Determine the [X, Y] coordinate at the center of the cell enclosing the given text.  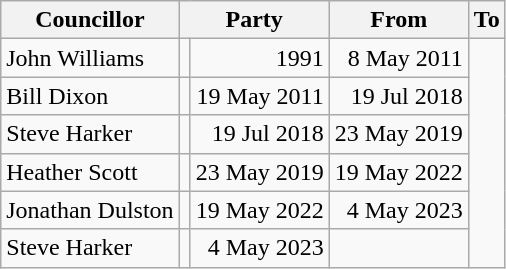
Party [254, 20]
Councillor [90, 20]
John Williams [90, 58]
To [486, 20]
1991 [260, 58]
Heather Scott [90, 172]
19 May 2011 [260, 96]
From [398, 20]
Bill Dixon [90, 96]
8 May 2011 [398, 58]
Jonathan Dulston [90, 210]
